Search for the cell housing the specified text and yield its [X, Y] center coordinate. 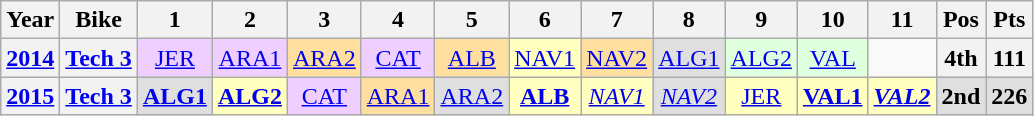
4 [398, 20]
5 [472, 20]
1 [174, 20]
3 [324, 20]
9 [761, 20]
6 [545, 20]
2015 [30, 96]
8 [689, 20]
VAL2 [902, 96]
2 [250, 20]
10 [832, 20]
Year [30, 20]
2014 [30, 58]
7 [617, 20]
111 [1010, 58]
Pos [961, 20]
4th [961, 58]
2nd [961, 96]
VAL1 [832, 96]
11 [902, 20]
Bike [99, 20]
226 [1010, 96]
Pts [1010, 20]
VAL [832, 58]
